Capture the cell that displays the provided text and extract its (x, y) central coordinate. 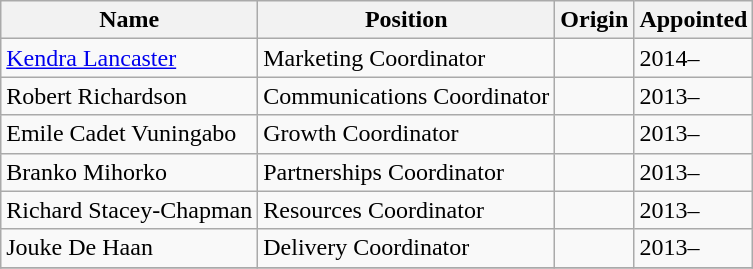
Communications Coordinator (406, 96)
Position (406, 20)
Emile Cadet Vuningabo (130, 134)
Growth Coordinator (406, 134)
Resources Coordinator (406, 210)
Origin (594, 20)
Appointed (694, 20)
Jouke De Haan (130, 248)
Richard Stacey-Chapman (130, 210)
Kendra Lancaster (130, 58)
Robert Richardson (130, 96)
2014– (694, 58)
Delivery Coordinator (406, 248)
Name (130, 20)
Marketing Coordinator (406, 58)
Partnerships Coordinator (406, 172)
Branko Mihorko (130, 172)
